Extract the [x, y] coordinate from the center of the cell holding the provided text.  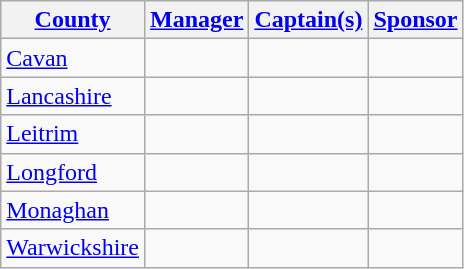
Cavan [73, 58]
Warwickshire [73, 248]
County [73, 20]
Monaghan [73, 210]
Lancashire [73, 96]
Leitrim [73, 134]
Sponsor [416, 20]
Captain(s) [308, 20]
Manager [196, 20]
Longford [73, 172]
